Determine the (X, Y) coordinate at the center of the cell enclosing the given text.  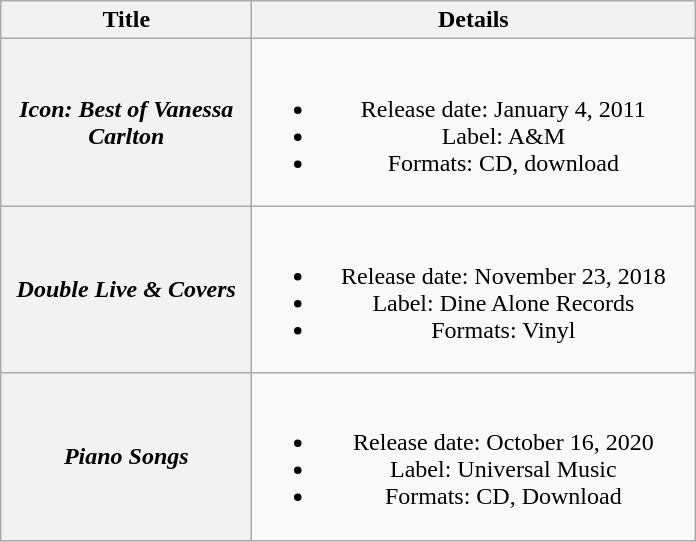
Release date: January 4, 2011Label: A&MFormats: CD, download (474, 122)
Details (474, 20)
Release date: October 16, 2020Label: Universal MusicFormats: CD, Download (474, 456)
Icon: Best of Vanessa Carlton (126, 122)
Double Live & Covers (126, 290)
Release date: November 23, 2018Label: Dine Alone RecordsFormats: Vinyl (474, 290)
Piano Songs (126, 456)
Title (126, 20)
